Provide the [x, y] coordinate of the cell's center where the given text is located.  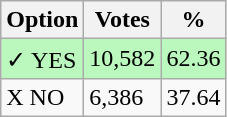
6,386 [122, 97]
62.36 [194, 59]
Option [42, 20]
37.64 [194, 97]
% [194, 20]
X NO [42, 97]
✓ YES [42, 59]
Votes [122, 20]
10,582 [122, 59]
